Scan for the cell matching the given text and deliver its (x, y) coordinate at center. 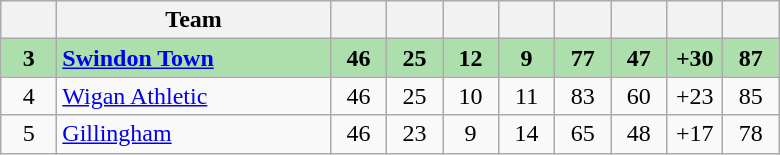
10 (470, 96)
+30 (695, 58)
+17 (695, 134)
5 (29, 134)
60 (639, 96)
77 (583, 58)
12 (470, 58)
78 (751, 134)
+23 (695, 96)
Gillingham (194, 134)
11 (527, 96)
47 (639, 58)
83 (583, 96)
Team (194, 20)
48 (639, 134)
14 (527, 134)
Swindon Town (194, 58)
87 (751, 58)
Wigan Athletic (194, 96)
4 (29, 96)
85 (751, 96)
23 (414, 134)
3 (29, 58)
65 (583, 134)
